Determine the (x, y) coordinate at the center of the cell enclosing the given text.  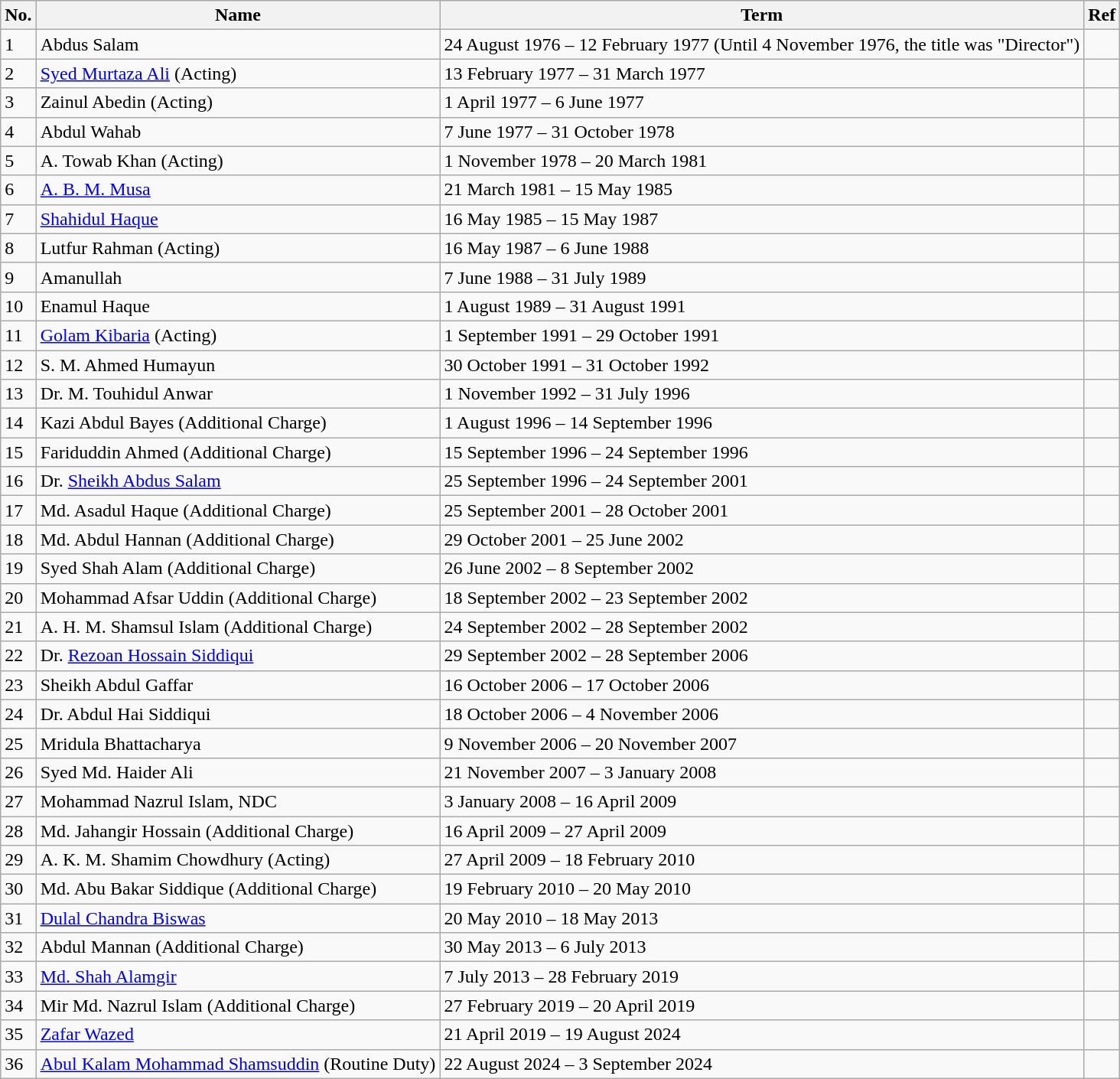
Shahidul Haque (238, 219)
Md. Abu Bakar Siddique (Additional Charge) (238, 889)
2 (18, 73)
14 (18, 423)
23 (18, 685)
7 June 1977 – 31 October 1978 (762, 132)
24 September 2002 – 28 September 2002 (762, 627)
5 (18, 161)
21 (18, 627)
11 (18, 335)
26 June 2002 – 8 September 2002 (762, 569)
13 (18, 394)
16 October 2006 – 17 October 2006 (762, 685)
12 (18, 365)
Md. Shah Alamgir (238, 976)
21 April 2019 – 19 August 2024 (762, 1035)
16 May 1987 – 6 June 1988 (762, 248)
27 February 2019 – 20 April 2019 (762, 1006)
18 October 2006 – 4 November 2006 (762, 714)
Md. Jahangir Hossain (Additional Charge) (238, 830)
Abul Kalam Mohammad Shamsuddin (Routine Duty) (238, 1064)
18 September 2002 – 23 September 2002 (762, 598)
7 July 2013 – 28 February 2019 (762, 976)
25 September 1996 – 24 September 2001 (762, 481)
10 (18, 306)
Golam Kibaria (Acting) (238, 335)
Syed Shah Alam (Additional Charge) (238, 569)
Syed Md. Haider Ali (238, 772)
24 August 1976 – 12 February 1977 (Until 4 November 1976, the title was "Director") (762, 44)
21 March 1981 – 15 May 1985 (762, 190)
25 (18, 743)
36 (18, 1064)
29 October 2001 – 25 June 2002 (762, 539)
A. Towab Khan (Acting) (238, 161)
8 (18, 248)
1 September 1991 – 29 October 1991 (762, 335)
Dulal Chandra Biswas (238, 918)
30 (18, 889)
A. H. M. Shamsul Islam (Additional Charge) (238, 627)
Enamul Haque (238, 306)
20 (18, 598)
Mohammad Nazrul Islam, NDC (238, 801)
4 (18, 132)
Term (762, 15)
1 August 1989 – 31 August 1991 (762, 306)
30 May 2013 – 6 July 2013 (762, 947)
22 August 2024 – 3 September 2024 (762, 1064)
19 February 2010 – 20 May 2010 (762, 889)
A. K. M. Shamim Chowdhury (Acting) (238, 860)
27 (18, 801)
30 October 1991 – 31 October 1992 (762, 365)
27 April 2009 – 18 February 2010 (762, 860)
6 (18, 190)
32 (18, 947)
3 January 2008 – 16 April 2009 (762, 801)
Dr. Abdul Hai Siddiqui (238, 714)
7 June 1988 – 31 July 1989 (762, 277)
1 November 1992 – 31 July 1996 (762, 394)
15 September 1996 – 24 September 1996 (762, 452)
Zainul Abedin (Acting) (238, 103)
Dr. Rezoan Hossain Siddiqui (238, 656)
Mohammad Afsar Uddin (Additional Charge) (238, 598)
16 April 2009 – 27 April 2009 (762, 830)
18 (18, 539)
Amanullah (238, 277)
9 (18, 277)
A. B. M. Musa (238, 190)
Syed Murtaza Ali (Acting) (238, 73)
19 (18, 569)
24 (18, 714)
34 (18, 1006)
25 September 2001 – 28 October 2001 (762, 510)
29 September 2002 – 28 September 2006 (762, 656)
21 November 2007 – 3 January 2008 (762, 772)
Abdul Wahab (238, 132)
1 August 1996 – 14 September 1996 (762, 423)
7 (18, 219)
Mridula Bhattacharya (238, 743)
Zafar Wazed (238, 1035)
3 (18, 103)
31 (18, 918)
1 April 1977 – 6 June 1977 (762, 103)
Ref (1102, 15)
Md. Asadul Haque (Additional Charge) (238, 510)
Kazi Abdul Bayes (Additional Charge) (238, 423)
20 May 2010 – 18 May 2013 (762, 918)
Fariduddin Ahmed (Additional Charge) (238, 452)
13 February 1977 – 31 March 1977 (762, 73)
33 (18, 976)
Dr. Sheikh Abdus Salam (238, 481)
Name (238, 15)
16 (18, 481)
17 (18, 510)
No. (18, 15)
S. M. Ahmed Humayun (238, 365)
16 May 1985 – 15 May 1987 (762, 219)
Lutfur Rahman (Acting) (238, 248)
9 November 2006 – 20 November 2007 (762, 743)
22 (18, 656)
Abdus Salam (238, 44)
1 November 1978 – 20 March 1981 (762, 161)
1 (18, 44)
26 (18, 772)
15 (18, 452)
Md. Abdul Hannan (Additional Charge) (238, 539)
29 (18, 860)
Mir Md. Nazrul Islam (Additional Charge) (238, 1006)
28 (18, 830)
Sheikh Abdul Gaffar (238, 685)
35 (18, 1035)
Abdul Mannan (Additional Charge) (238, 947)
Dr. M. Touhidul Anwar (238, 394)
